Detect which cell encompasses the target text, then output its (x, y) center coordinate. 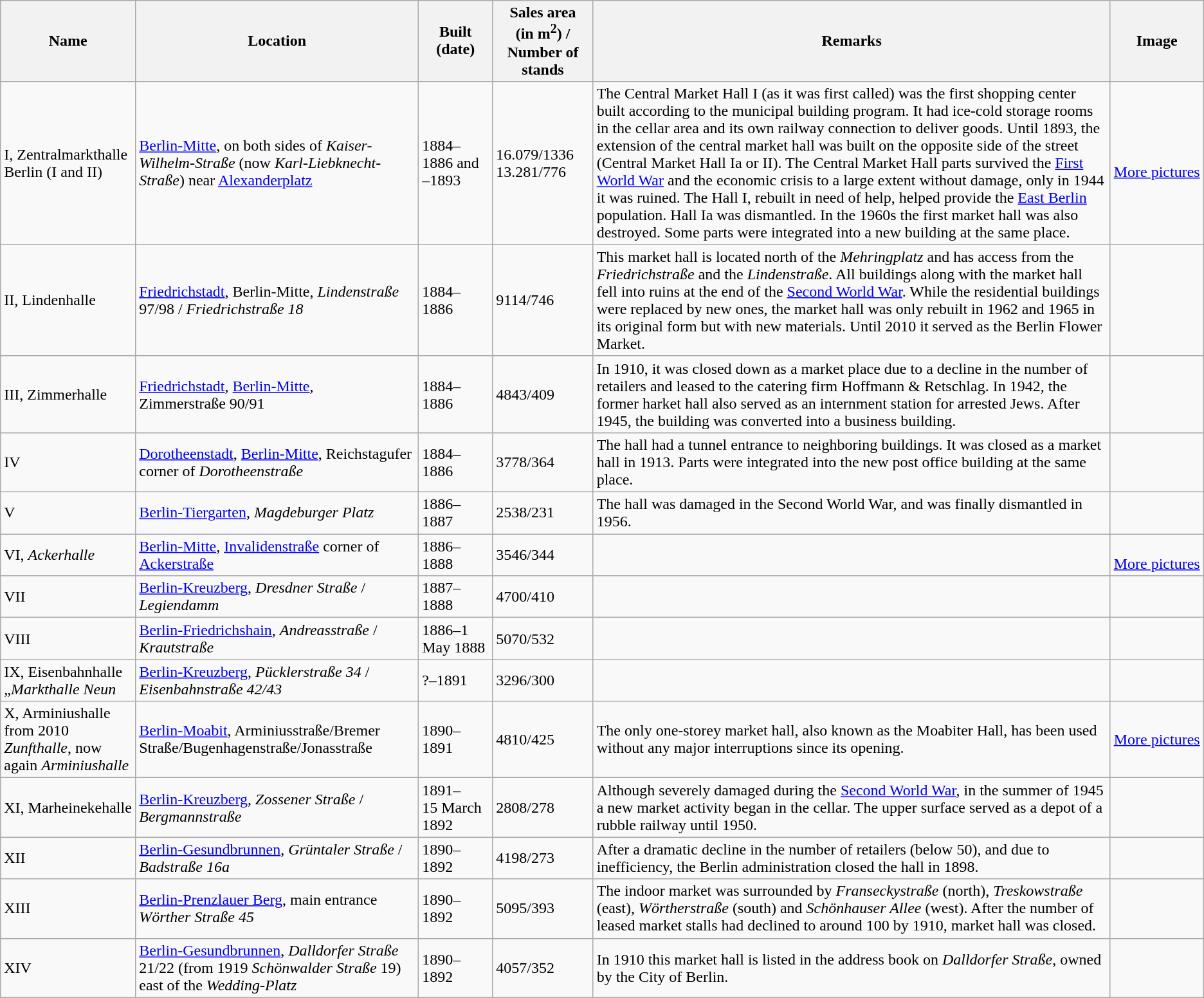
4810/425 (543, 740)
1887–1888 (455, 597)
I, Zentralmarkthalle Berlin (I and II) (68, 163)
XII (68, 858)
5095/393 (543, 909)
1891–15 March 1892 (455, 808)
5070/532 (543, 638)
XIV (68, 968)
Friedrichstadt, Berlin-Mitte, Zimmerstraße 90/91 (277, 394)
VII (68, 597)
1886–1 May 1888 (455, 638)
Berlin-Prenzlauer Berg, main entrance Wörther Straße 45 (277, 909)
Location (277, 41)
Sales area (in m2) / Number of stands (543, 41)
Built (date) (455, 41)
Berlin-Friedrichshain, Andreasstraße / Krautstraße (277, 638)
3546/344 (543, 555)
Berlin-Gesundbrunnen, Grüntaler Straße / Badstraße 16a (277, 858)
VI, Ackerhalle (68, 555)
1884–1886 and –1893 (455, 163)
II, Lindenhalle (68, 300)
Berlin-Kreuzberg, Zossener Straße / Bergmannstraße (277, 808)
VIII (68, 638)
16.079/133613.281/776 (543, 163)
9114/746 (543, 300)
Berlin-Kreuzberg, Pücklerstraße 34 / Eisenbahnstraße 42/43 (277, 681)
Friedrichstadt, Berlin-Mitte, Lindenstraße 97/98 / Friedrichstraße 18 (277, 300)
IV (68, 462)
3296/300 (543, 681)
2808/278 (543, 808)
1886–1888 (455, 555)
Berlin-Kreuzberg, Dresdner Straße / Legiendamm (277, 597)
XI, Marheinekehalle (68, 808)
1890–1891 (455, 740)
Name (68, 41)
4700/410 (543, 597)
Dorotheenstadt, Berlin-Mitte, Reichstagufer corner of Dorotheenstraße (277, 462)
4843/409 (543, 394)
Berlin-Mitte, Invalidenstraße corner of Ackerstraße (277, 555)
2538/231 (543, 513)
The hall was damaged in the Second World War, and was finally dismantled in 1956. (852, 513)
XIII (68, 909)
Berlin-Mitte, on both sides of Kaiser-Wilhelm-Straße (now Karl-Liebknecht-Straße) near Alexanderplatz (277, 163)
Remarks (852, 41)
IX, Eisenbahnhalle„Markthalle Neun (68, 681)
4198/273 (543, 858)
Berlin-Tiergarten, Magdeburger Platz (277, 513)
Image (1156, 41)
III, Zimmerhalle (68, 394)
1886–1887 (455, 513)
3778/364 (543, 462)
?–1891 (455, 681)
The only one-storey market hall, also known as the Moabiter Hall, has been used without any major interruptions since its opening. (852, 740)
After a dramatic decline in the number of retailers (below 50), and due to inefficiency, the Berlin administration closed the hall in 1898. (852, 858)
Berlin-Gesundbrunnen, Dalldorfer Straße 21/22 (from 1919 Schönwalder Straße 19) east of the Wedding-Platz (277, 968)
Berlin-Moabit, Arminiusstraße/Bremer Straße/Bugenhagenstraße/Jonasstraße (277, 740)
In 1910 this market hall is listed in the address book on Dalldorfer Straße, owned by the City of Berlin. (852, 968)
X, Arminiushallefrom 2010 Zunfthalle, now again Arminiushalle (68, 740)
4057/352 (543, 968)
V (68, 513)
